From the cell containing the given text, extract its center point as [X, Y] coordinate. 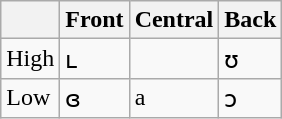
ɞ [94, 98]
Back [250, 20]
Central [174, 20]
ʟ [94, 59]
Front [94, 20]
High [30, 59]
Low [30, 98]
a [174, 98]
ʊ [250, 59]
ɔ [250, 98]
